Find where the given text appears and provide that cell's center as (X, Y) coordinate. 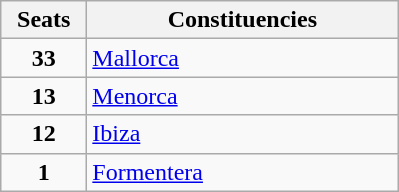
Seats (44, 20)
12 (44, 134)
1 (44, 172)
33 (44, 58)
Constituencies (242, 20)
Ibiza (242, 134)
Formentera (242, 172)
Menorca (242, 96)
Mallorca (242, 58)
13 (44, 96)
